Scan for the cell matching the given text and deliver its [x, y] coordinate at center. 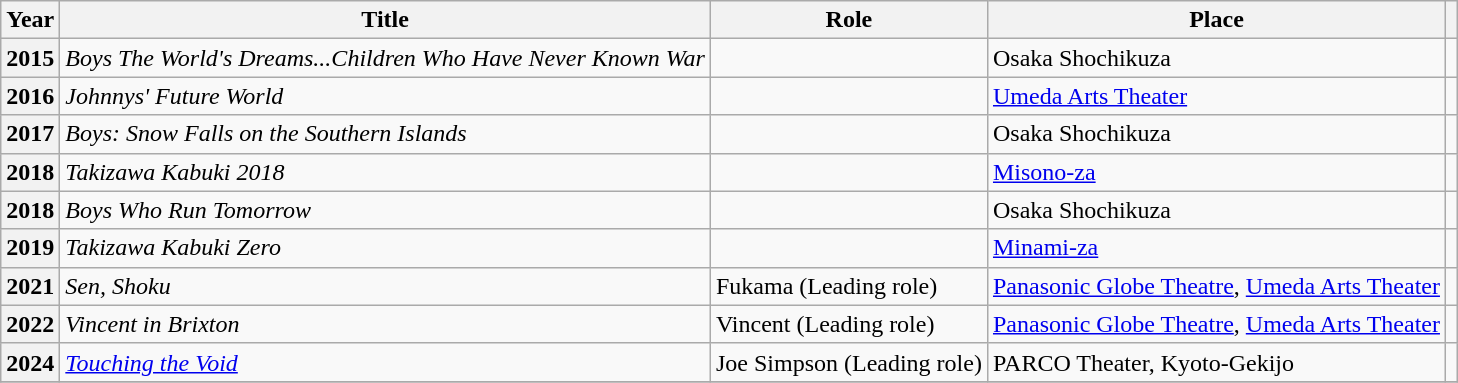
2016 [30, 96]
Vincent (Leading role) [848, 324]
2022 [30, 324]
Minami-za [1216, 248]
PARCO Theater, Kyoto-Gekijo [1216, 362]
Fukama (Leading role) [848, 286]
Boys Who Run Tomorrow [386, 210]
2019 [30, 248]
Role [848, 20]
Johnnys' Future World [386, 96]
Title [386, 20]
Touching the Void [386, 362]
Takizawa Kabuki 2018 [386, 172]
Misono-za [1216, 172]
Boys: Snow Falls on the Southern Islands [386, 134]
Vincent in Brixton [386, 324]
Year [30, 20]
Takizawa Kabuki Zero [386, 248]
Place [1216, 20]
Umeda Arts Theater [1216, 96]
2021 [30, 286]
2024 [30, 362]
2015 [30, 58]
Boys The World's Dreams...Children Who Have Never Known War [386, 58]
Sen, Shoku [386, 286]
2017 [30, 134]
Joe Simpson (Leading role) [848, 362]
